Identify which cell holds the provided text, then report its (X, Y) central coordinate. 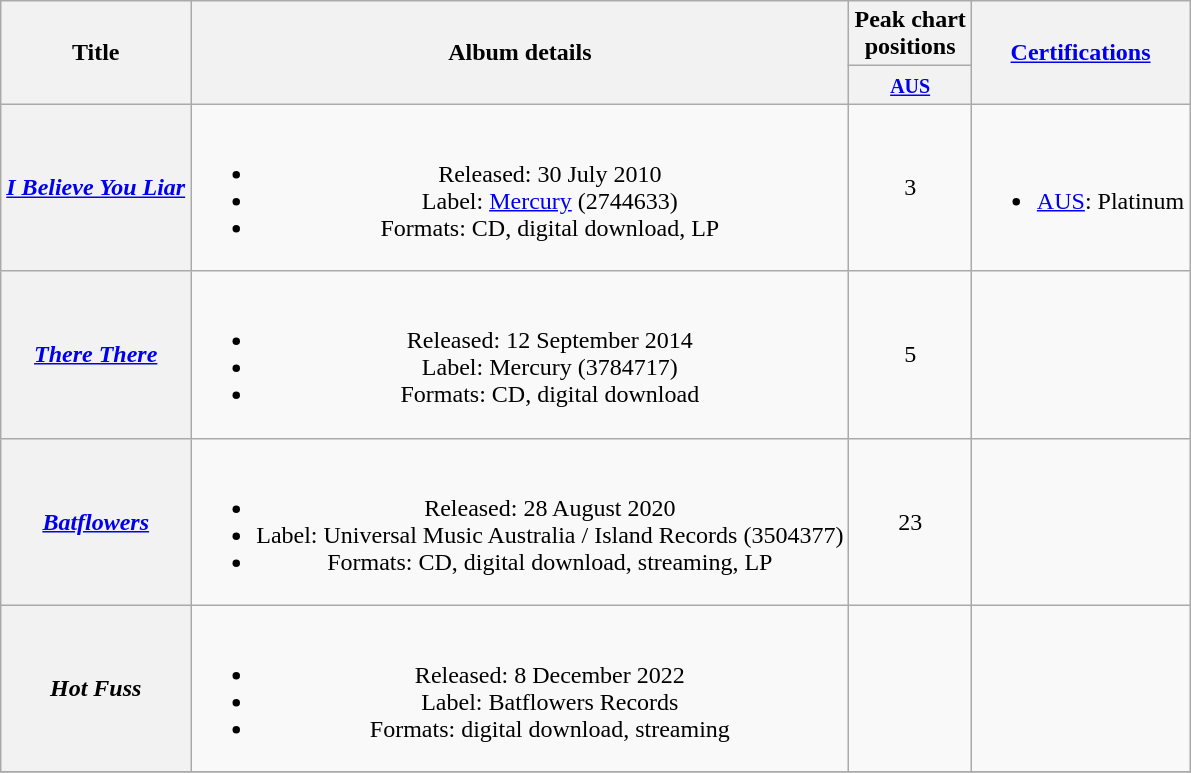
Released: 28 August 2020Label: Universal Music Australia / Island Records (3504377)Formats: CD, digital download, streaming, LP (520, 522)
There There (96, 354)
AUS (910, 85)
5 (910, 354)
Peak chartpositions (910, 34)
Title (96, 52)
I Believe You Liar (96, 188)
3 (910, 188)
Released: 12 September 2014Label: Mercury (3784717)Formats: CD, digital download (520, 354)
Released: 8 December 2022Label: Batflowers RecordsFormats: digital download, streaming (520, 688)
Released: 30 July 2010Label: Mercury (2744633)Formats: CD, digital download, LP (520, 188)
Album details (520, 52)
23 (910, 522)
Hot Fuss (96, 688)
Certifications (1080, 52)
Batflowers (96, 522)
AUS: Platinum (1080, 188)
